Pinpoint the cell where the given text exists, returning its [X, Y] midpoint coordinate. 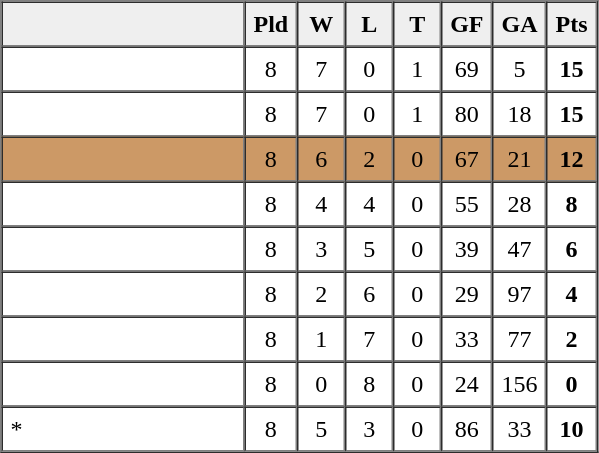
T [417, 24]
47 [520, 248]
29 [466, 294]
* [124, 428]
L [369, 24]
28 [520, 204]
10 [572, 428]
24 [466, 384]
55 [466, 204]
GA [520, 24]
86 [466, 428]
Pts [572, 24]
GF [466, 24]
18 [520, 114]
77 [520, 338]
W [321, 24]
12 [572, 158]
21 [520, 158]
80 [466, 114]
Pld [270, 24]
67 [466, 158]
69 [466, 68]
97 [520, 294]
156 [520, 384]
39 [466, 248]
